Scan for the cell matching the given text and deliver its (x, y) coordinate at center. 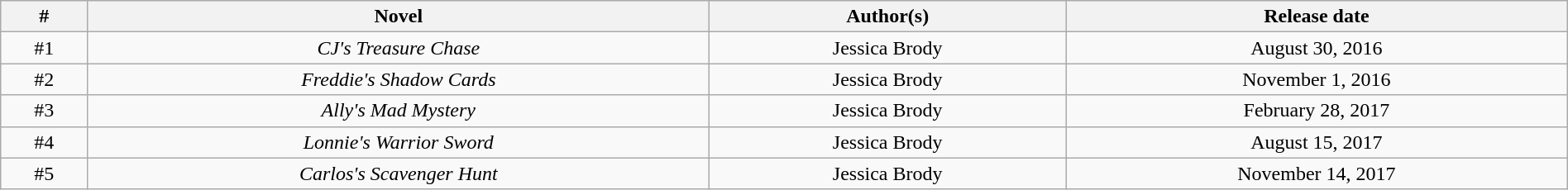
Carlos's Scavenger Hunt (399, 173)
# (45, 17)
August 15, 2017 (1317, 142)
Author(s) (888, 17)
Ally's Mad Mystery (399, 111)
#4 (45, 142)
November 14, 2017 (1317, 173)
CJ's Treasure Chase (399, 48)
August 30, 2016 (1317, 48)
Novel (399, 17)
#2 (45, 79)
#3 (45, 111)
Release date (1317, 17)
#5 (45, 173)
#1 (45, 48)
November 1, 2016 (1317, 79)
February 28, 2017 (1317, 111)
Lonnie's Warrior Sword (399, 142)
Freddie's Shadow Cards (399, 79)
